Output the (x, y) coordinate of the center of the cell containing the given text.  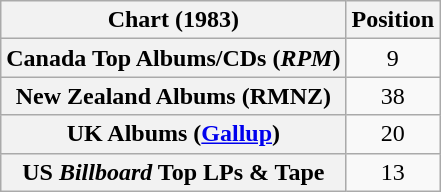
20 (393, 134)
Chart (1983) (174, 20)
UK Albums (Gallup) (174, 134)
New Zealand Albums (RMNZ) (174, 96)
9 (393, 58)
38 (393, 96)
13 (393, 172)
Canada Top Albums/CDs (RPM) (174, 58)
Position (393, 20)
US Billboard Top LPs & Tape (174, 172)
